Pinpoint the cell where the given text exists, returning its (X, Y) midpoint coordinate. 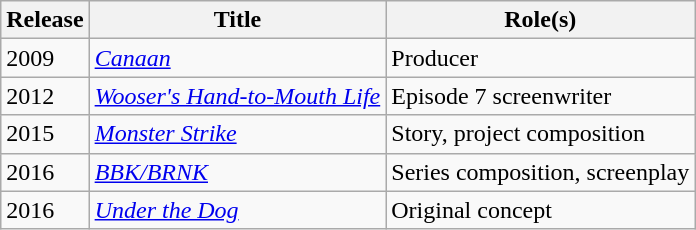
Series composition, screenplay (540, 172)
BBK/BRNK (238, 172)
Original concept (540, 210)
Title (238, 20)
Release (45, 20)
2009 (45, 58)
Story, project composition (540, 134)
Episode 7 screenwriter (540, 96)
Monster Strike (238, 134)
Producer (540, 58)
Wooser's Hand-to-Mouth Life (238, 96)
Role(s) (540, 20)
2015 (45, 134)
Under the Dog (238, 210)
2012 (45, 96)
Canaan (238, 58)
